Identify which cell holds the provided text, then report its (x, y) central coordinate. 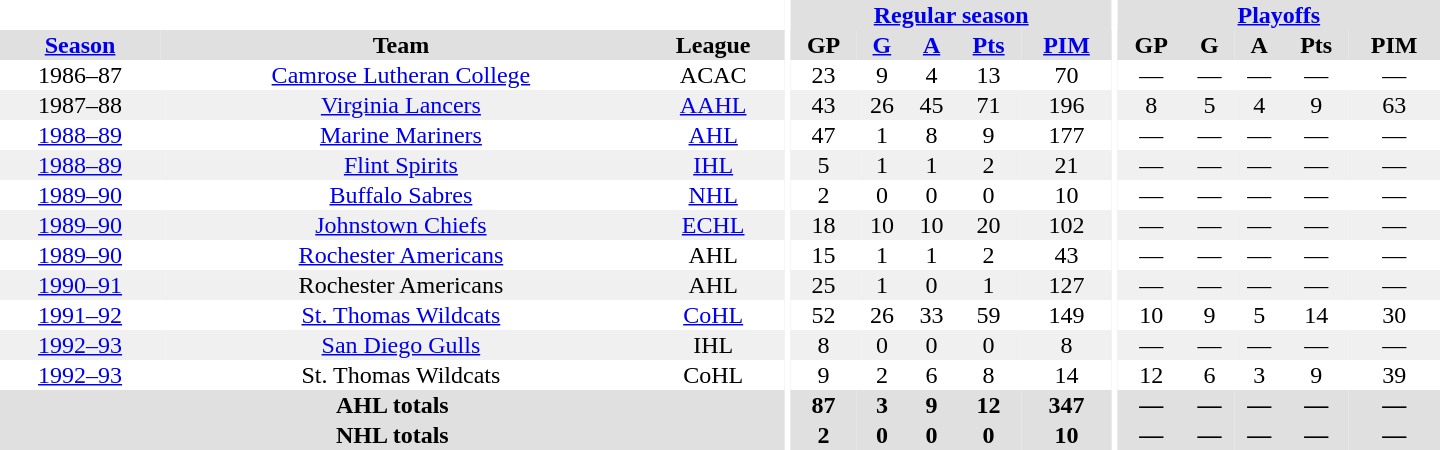
13 (988, 75)
30 (1394, 315)
1991–92 (80, 315)
AHL totals (392, 405)
45 (932, 105)
149 (1066, 315)
San Diego Gulls (401, 345)
15 (824, 255)
63 (1394, 105)
Buffalo Sabres (401, 195)
Johnstown Chiefs (401, 225)
87 (824, 405)
1987–88 (80, 105)
Team (401, 45)
21 (1066, 165)
Virginia Lancers (401, 105)
59 (988, 315)
47 (824, 135)
Flint Spirits (401, 165)
NHL totals (392, 435)
Camrose Lutheran College (401, 75)
52 (824, 315)
League (714, 45)
Playoffs (1279, 15)
177 (1066, 135)
AAHL (714, 105)
1986–87 (80, 75)
ACAC (714, 75)
Regular season (951, 15)
39 (1394, 375)
347 (1066, 405)
71 (988, 105)
NHL (714, 195)
102 (1066, 225)
33 (932, 315)
Season (80, 45)
23 (824, 75)
20 (988, 225)
1990–91 (80, 285)
Marine Mariners (401, 135)
18 (824, 225)
127 (1066, 285)
ECHL (714, 225)
70 (1066, 75)
196 (1066, 105)
25 (824, 285)
